Identify which cell holds the provided text, then report its (x, y) central coordinate. 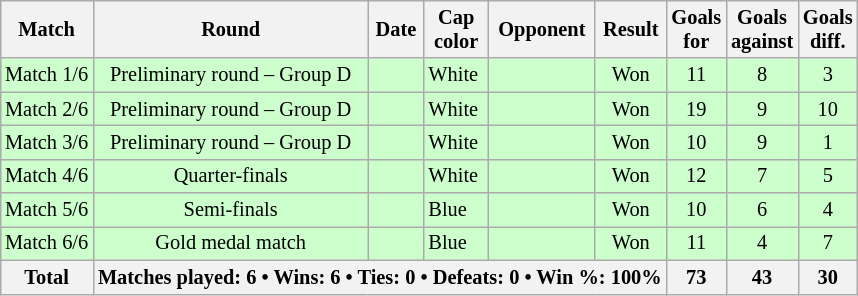
3 (828, 75)
Match 1/6 (46, 75)
Match 4/6 (46, 176)
19 (697, 109)
43 (762, 277)
Result (631, 29)
Matches played: 6 • Wins: 6 • Ties: 0 • Defeats: 0 • Win %: 100% (380, 277)
Goalsagainst (762, 29)
Semi-finals (230, 210)
Quarter-finals (230, 176)
Gold medal match (230, 243)
12 (697, 176)
5 (828, 176)
Opponent (542, 29)
Match 5/6 (46, 210)
Capcolor (456, 29)
Goalsfor (697, 29)
Match 3/6 (46, 142)
30 (828, 277)
73 (697, 277)
Round (230, 29)
Match 6/6 (46, 243)
Match (46, 29)
Match 2/6 (46, 109)
Total (46, 277)
8 (762, 75)
1 (828, 142)
Goalsdiff. (828, 29)
6 (762, 210)
Date (396, 29)
